Locate the cell with the specified text and output its (x, y) center coordinate. 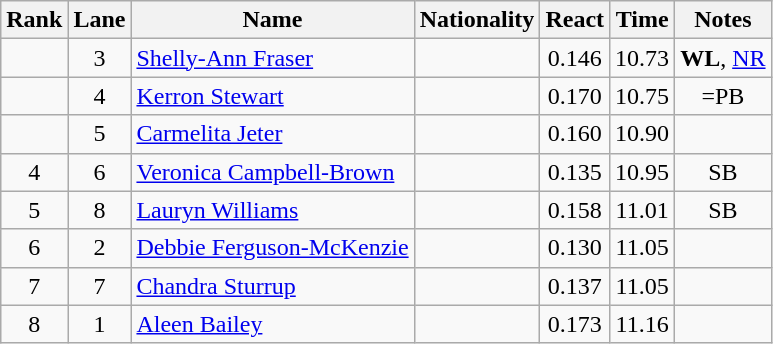
React (575, 20)
10.75 (642, 96)
0.160 (575, 134)
Shelly-Ann Fraser (272, 58)
0.135 (575, 172)
2 (100, 248)
11.16 (642, 324)
10.73 (642, 58)
0.137 (575, 286)
Kerron Stewart (272, 96)
Lane (100, 20)
10.95 (642, 172)
0.158 (575, 210)
Name (272, 20)
WL, NR (723, 58)
1 (100, 324)
Time (642, 20)
Debbie Ferguson-McKenzie (272, 248)
Carmelita Jeter (272, 134)
=PB (723, 96)
Notes (723, 20)
Chandra Sturrup (272, 286)
11.01 (642, 210)
Aleen Bailey (272, 324)
0.146 (575, 58)
3 (100, 58)
0.170 (575, 96)
Veronica Campbell-Brown (272, 172)
0.130 (575, 248)
Nationality (477, 20)
Rank (34, 20)
0.173 (575, 324)
10.90 (642, 134)
Lauryn Williams (272, 210)
